Determine the (x, y) coordinate at the center of the cell enclosing the given text.  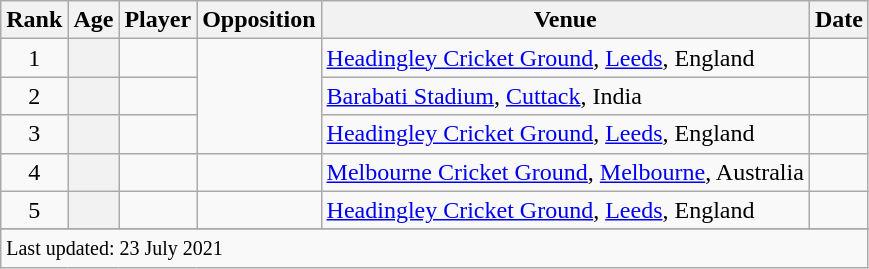
4 (34, 172)
1 (34, 58)
Opposition (259, 20)
Venue (565, 20)
Player (158, 20)
2 (34, 96)
Date (838, 20)
Age (94, 20)
5 (34, 210)
3 (34, 134)
Melbourne Cricket Ground, Melbourne, Australia (565, 172)
Rank (34, 20)
Last updated: 23 July 2021 (435, 248)
Barabati Stadium, Cuttack, India (565, 96)
